Identify which cell holds the provided text, then report its (x, y) central coordinate. 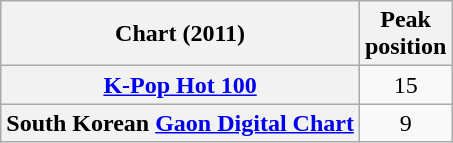
Peakposition (405, 34)
Chart (2011) (180, 34)
South Korean Gaon Digital Chart (180, 123)
K-Pop Hot 100 (180, 85)
9 (405, 123)
15 (405, 85)
